Identify which cell holds the provided text, then report its [x, y] central coordinate. 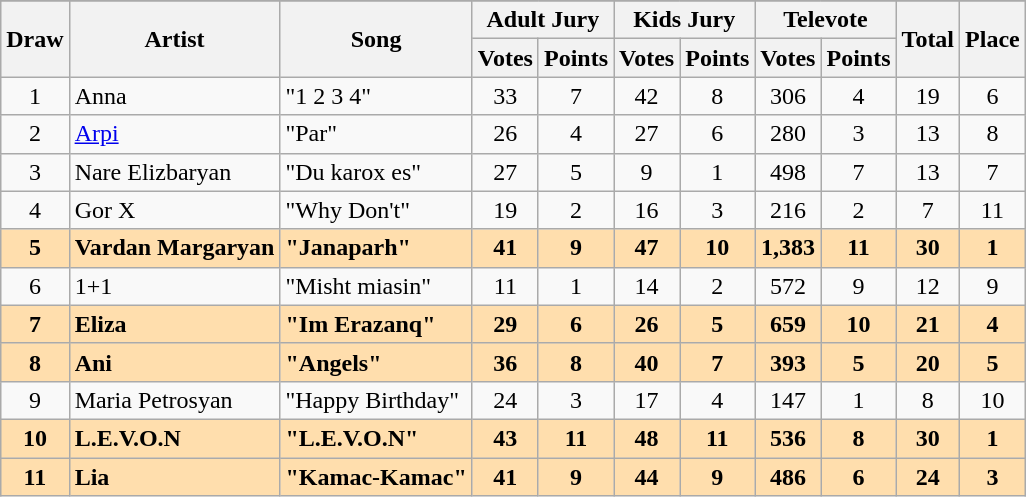
"Happy Birthday" [376, 400]
12 [928, 286]
Kids Jury [684, 20]
216 [788, 210]
Song [376, 39]
"Par" [376, 134]
44 [647, 477]
Vardan Margaryan [174, 248]
1,383 [788, 248]
Anna [174, 96]
"Misht miasin" [376, 286]
280 [788, 134]
36 [505, 362]
"L.E.V.O.N" [376, 438]
33 [505, 96]
306 [788, 96]
42 [647, 96]
Adult Jury [542, 20]
Place [993, 39]
48 [647, 438]
"Kamac-Kamac" [376, 477]
L.E.V.O.N [174, 438]
147 [788, 400]
572 [788, 286]
"1 2 3 4" [376, 96]
Lia [174, 477]
Nare Elizbaryan [174, 172]
Total [928, 39]
Eliza [174, 324]
Gor X [174, 210]
"Im Erazanq" [376, 324]
21 [928, 324]
1+1 [174, 286]
14 [647, 286]
20 [928, 362]
536 [788, 438]
43 [505, 438]
498 [788, 172]
16 [647, 210]
393 [788, 362]
"Why Don't" [376, 210]
659 [788, 324]
Televote [826, 20]
Artist [174, 39]
"Du karox es" [376, 172]
Arpi [174, 134]
Maria Petrosyan [174, 400]
"Janaparh" [376, 248]
Draw [35, 39]
Ani [174, 362]
47 [647, 248]
29 [505, 324]
17 [647, 400]
40 [647, 362]
"Angels" [376, 362]
486 [788, 477]
